For the text-containing cell, return its midpoint in (X, Y) coordinate format. 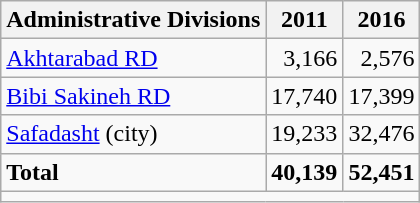
Bibi Sakineh RD (134, 96)
3,166 (304, 58)
Administrative Divisions (134, 20)
17,740 (304, 96)
52,451 (382, 172)
2,576 (382, 58)
Total (134, 172)
2016 (382, 20)
Akhtarabad RD (134, 58)
40,139 (304, 172)
2011 (304, 20)
32,476 (382, 134)
Safadasht (city) (134, 134)
17,399 (382, 96)
19,233 (304, 134)
